Locate the cell with the specified text and output its [x, y] center coordinate. 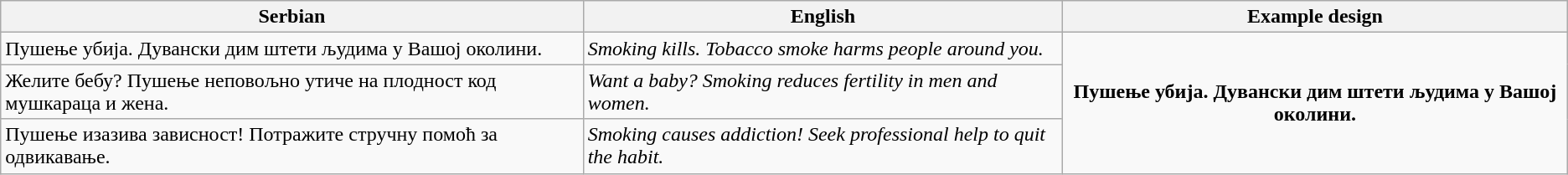
English [823, 17]
Serbian [291, 17]
Want a baby? Smoking reduces fertility in men and women. [823, 92]
Smoking causes addiction! Seek professional help to quit the habit. [823, 146]
Пушење изазива зависност! Потражите стручну помоћ за одвикавање. [291, 146]
Smoking kills. Tobacco smoke harms people around you. [823, 49]
Example design [1315, 17]
Желите бебу? Пушење неповољно утиче на плодност код мушкараца и жена. [291, 92]
